Extract the [x, y] coordinate from the center of the cell holding the provided text.  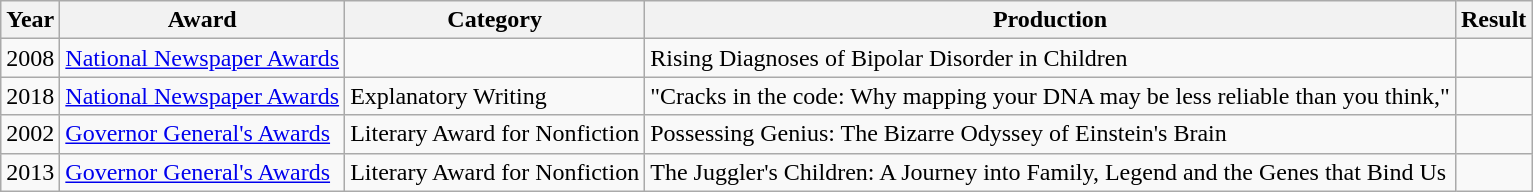
Rising Diagnoses of Bipolar Disorder in Children [1050, 58]
The Juggler's Children: A Journey into Family, Legend and the Genes that Bind Us [1050, 172]
"Cracks in the code: Why mapping your DNA may be less reliable than you think," [1050, 96]
Production [1050, 20]
2008 [30, 58]
Result [1493, 20]
2013 [30, 172]
Possessing Genius: The Bizarre Odyssey of Einstein's Brain [1050, 134]
Explanatory Writing [495, 96]
2002 [30, 134]
2018 [30, 96]
Category [495, 20]
Award [202, 20]
Year [30, 20]
